Identify which cell holds the provided text, then report its [X, Y] central coordinate. 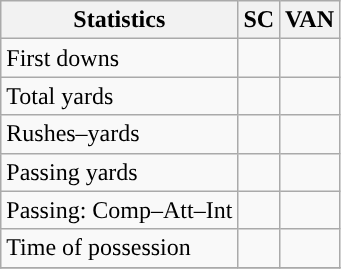
Rushes–yards [120, 134]
Total yards [120, 96]
First downs [120, 58]
Passing: Comp–Att–Int [120, 210]
Passing yards [120, 172]
Time of possession [120, 248]
VAN [310, 20]
SC [259, 20]
Statistics [120, 20]
